Output the [x, y] coordinate of the center of the cell containing the given text.  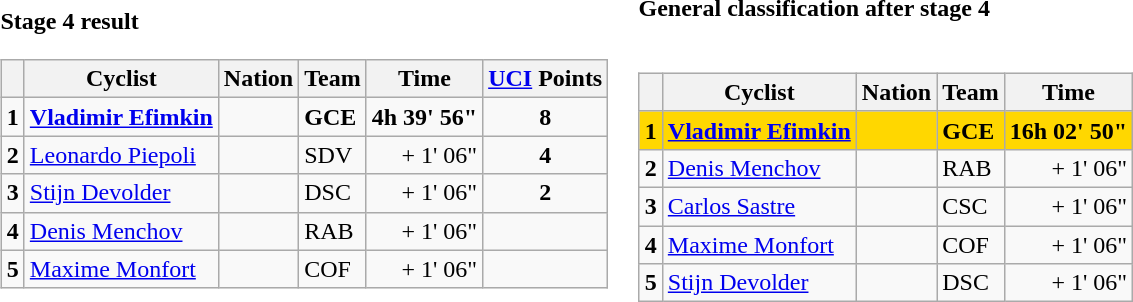
Leonardo Piepoli [121, 155]
4h 39' 56" [424, 117]
16h 02' 50" [1068, 130]
CSC [971, 206]
SDV [333, 155]
UCI Points [546, 79]
8 [546, 117]
Carlos Sastre [759, 206]
